Find where the given text appears and provide that cell's center as (x, y) coordinate. 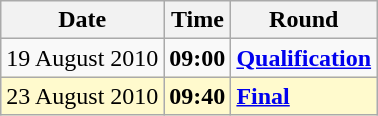
23 August 2010 (82, 96)
Qualification (304, 58)
Date (82, 20)
Final (304, 96)
09:40 (198, 96)
Time (198, 20)
Round (304, 20)
19 August 2010 (82, 58)
09:00 (198, 58)
